Return the [x, y] coordinate for the center point of the cell that contains the specified text.  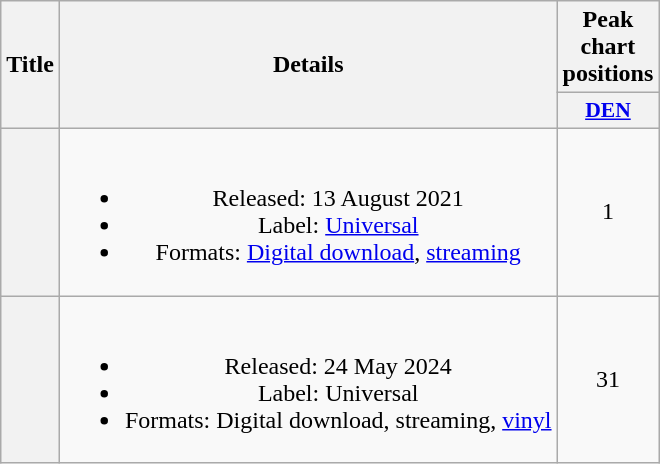
DEN [608, 111]
Details [308, 65]
1 [608, 212]
Title [30, 65]
Released: 24 May 2024Label: UniversalFormats: Digital download, streaming, vinyl [308, 380]
Peak chart positions [608, 47]
31 [608, 380]
Released: 13 August 2021Label: UniversalFormats: Digital download, streaming [308, 212]
